Extract the (X, Y) coordinate from the center of the cell holding the provided text.  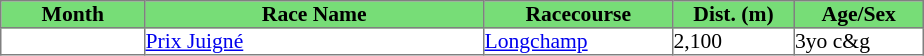
Month (73, 14)
Age/Sex (858, 14)
Dist. (m) (734, 14)
2,100 (734, 42)
Racecourse (578, 14)
3yo c&g (858, 42)
Race Name (314, 14)
Longchamp (578, 42)
Prix Juigné (314, 42)
